Find where the given text appears and provide that cell's center as (x, y) coordinate. 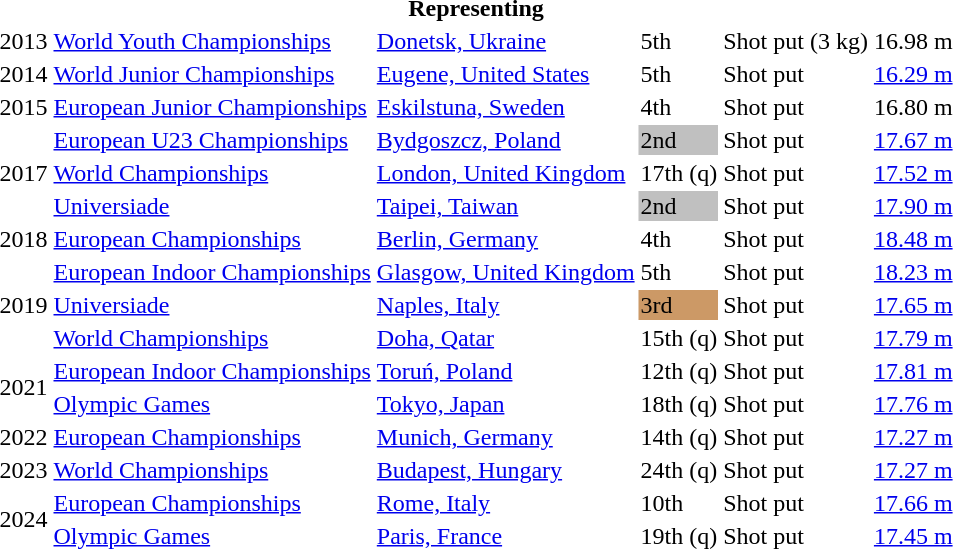
Taipei, Taiwan (506, 206)
14th (q) (679, 437)
15th (q) (679, 338)
Tokyo, Japan (506, 404)
Eugene, United States (506, 74)
Toruń, Poland (506, 371)
Shot put (3 kg) (796, 41)
12th (q) (679, 371)
17th (q) (679, 173)
Munich, Germany (506, 437)
Olympic Games (212, 404)
Budapest, Hungary (506, 470)
Bydgoszcz, Poland (506, 140)
European Junior Championships (212, 107)
World Youth Championships (212, 41)
World Junior Championships (212, 74)
Naples, Italy (506, 305)
London, United Kingdom (506, 173)
Eskilstuna, Sweden (506, 107)
Rome, Italy (506, 503)
24th (q) (679, 470)
10th (679, 503)
18th (q) (679, 404)
European U23 Championships (212, 140)
3rd (679, 305)
Doha, Qatar (506, 338)
Berlin, Germany (506, 239)
Donetsk, Ukraine (506, 41)
Glasgow, United Kingdom (506, 272)
